Output the (X, Y) coordinate of the center of the cell containing the given text.  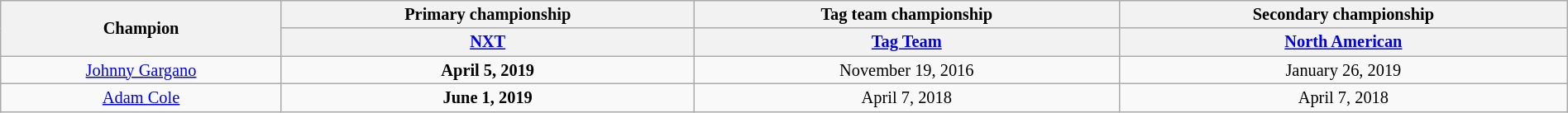
November 19, 2016 (906, 70)
April 5, 2019 (488, 70)
Tag team championship (906, 14)
Tag Team (906, 42)
Johnny Gargano (141, 70)
Champion (141, 28)
Secondary championship (1343, 14)
June 1, 2019 (488, 97)
North American (1343, 42)
January 26, 2019 (1343, 70)
Primary championship (488, 14)
NXT (488, 42)
Adam Cole (141, 97)
